Determine the (x, y) coordinate at the center of the cell enclosing the given text.  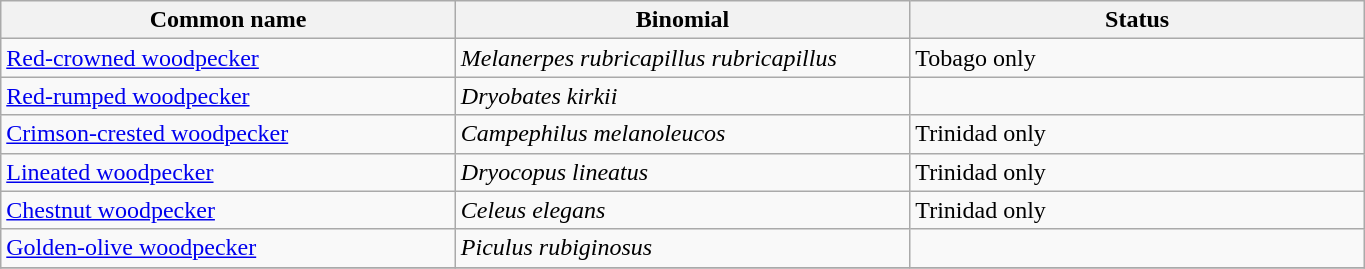
Red-crowned woodpecker (228, 58)
Crimson-crested woodpecker (228, 134)
Chestnut woodpecker (228, 210)
Lineated woodpecker (228, 172)
Dryocopus lineatus (682, 172)
Campephilus melanoleucos (682, 134)
Dryobates kirkii (682, 96)
Piculus rubiginosus (682, 248)
Common name (228, 20)
Celeus elegans (682, 210)
Status (1138, 20)
Binomial (682, 20)
Red-rumped woodpecker (228, 96)
Tobago only (1138, 58)
Golden-olive woodpecker (228, 248)
Melanerpes rubricapillus rubricapillus (682, 58)
